Provide the (x, y) coordinate of the cell's center where the given text is located.  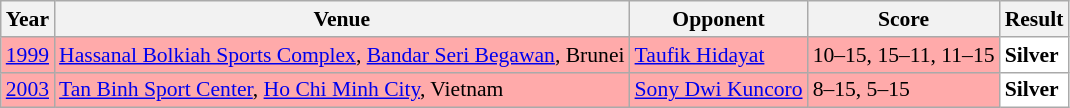
Score (904, 19)
Taufik Hidayat (719, 55)
Hassanal Bolkiah Sports Complex, Bandar Seri Begawan, Brunei (342, 55)
1999 (28, 55)
Year (28, 19)
Opponent (719, 19)
Venue (342, 19)
8–15, 5–15 (904, 90)
2003 (28, 90)
Result (1034, 19)
10–15, 15–11, 11–15 (904, 55)
Tan Binh Sport Center, Ho Chi Minh City, Vietnam (342, 90)
Sony Dwi Kuncoro (719, 90)
